For the text-containing cell, return its midpoint in (X, Y) coordinate format. 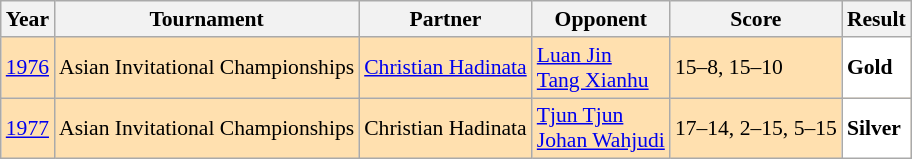
15–8, 15–10 (756, 68)
Partner (446, 19)
17–14, 2–15, 5–15 (756, 128)
Opponent (601, 19)
Tournament (206, 19)
Silver (876, 128)
Gold (876, 68)
Luan Jin Tang Xianhu (601, 68)
Score (756, 19)
1976 (28, 68)
Result (876, 19)
1977 (28, 128)
Tjun Tjun Johan Wahjudi (601, 128)
Year (28, 19)
